Determine the [x, y] coordinate at the center of the cell enclosing the given text.  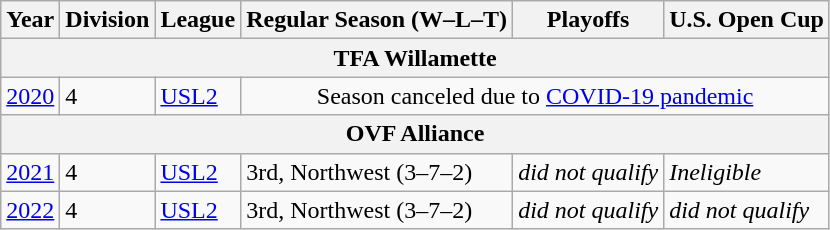
2020 [30, 96]
Playoffs [588, 20]
TFA Willamette [416, 58]
2022 [30, 210]
Ineligible [747, 172]
OVF Alliance [416, 134]
League [198, 20]
Season canceled due to COVID-19 pandemic [536, 96]
2021 [30, 172]
Year [30, 20]
Regular Season (W–L–T) [377, 20]
Division [108, 20]
U.S. Open Cup [747, 20]
